Capture the cell that displays the provided text and extract its (x, y) central coordinate. 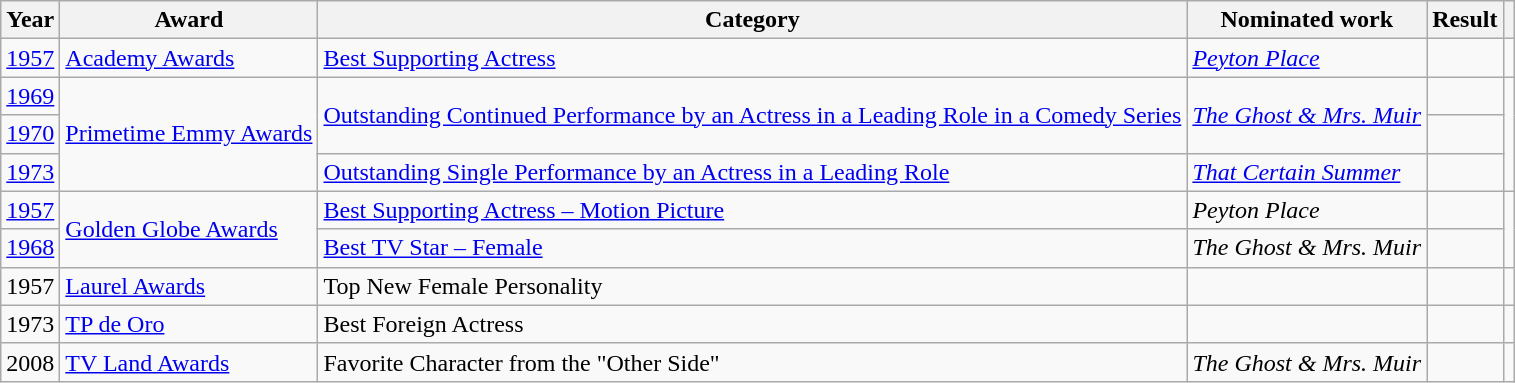
Best Supporting Actress – Motion Picture (752, 210)
Year (30, 20)
Result (1465, 20)
Golden Globe Awards (189, 229)
1970 (30, 134)
Best Foreign Actress (752, 324)
Best Supporting Actress (752, 58)
Academy Awards (189, 58)
Favorite Character from the "Other Side" (752, 362)
Outstanding Continued Performance by an Actress in a Leading Role in a Comedy Series (752, 115)
Award (189, 20)
2008 (30, 362)
1969 (30, 96)
TV Land Awards (189, 362)
1968 (30, 248)
Outstanding Single Performance by an Actress in a Leading Role (752, 172)
Best TV Star – Female (752, 248)
Category (752, 20)
Laurel Awards (189, 286)
Top New Female Personality (752, 286)
Nominated work (1307, 20)
TP de Oro (189, 324)
That Certain Summer (1307, 172)
Primetime Emmy Awards (189, 134)
